From the cell containing the given text, extract its center point as [X, Y] coordinate. 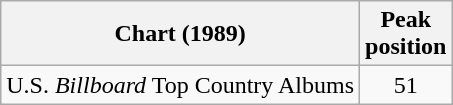
Chart (1989) [180, 34]
U.S. Billboard Top Country Albums [180, 85]
Peakposition [406, 34]
51 [406, 85]
